Pinpoint the cell where the given text exists, returning its (x, y) midpoint coordinate. 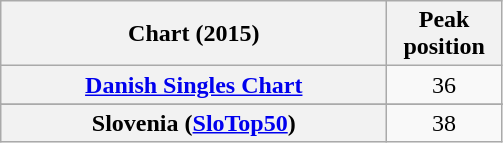
Peakposition (444, 34)
Slovenia (SloTop50) (194, 123)
Chart (2015) (194, 34)
36 (444, 85)
38 (444, 123)
Danish Singles Chart (194, 85)
